Provide the [X, Y] coordinate of the cell's center where the given text is located.  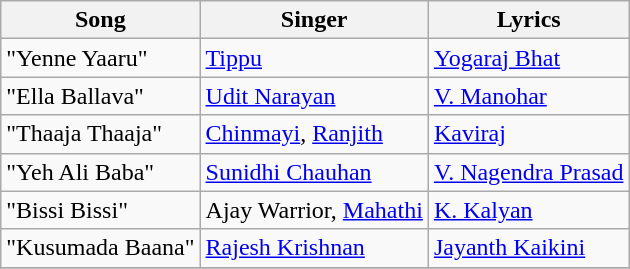
Tippu [314, 58]
Jayanth Kaikini [528, 248]
Udit Narayan [314, 96]
V. Manohar [528, 96]
Rajesh Krishnan [314, 248]
Sunidhi Chauhan [314, 172]
"Yeh Ali Baba" [100, 172]
"Bissi Bissi" [100, 210]
"Yenne Yaaru" [100, 58]
"Kusumada Baana" [100, 248]
Singer [314, 20]
Kaviraj [528, 134]
Ajay Warrior, Mahathi [314, 210]
"Ella Ballava" [100, 96]
Lyrics [528, 20]
Chinmayi, Ranjith [314, 134]
K. Kalyan [528, 210]
V. Nagendra Prasad [528, 172]
Yogaraj Bhat [528, 58]
"Thaaja Thaaja" [100, 134]
Song [100, 20]
